For the text-containing cell, return its midpoint in [x, y] coordinate format. 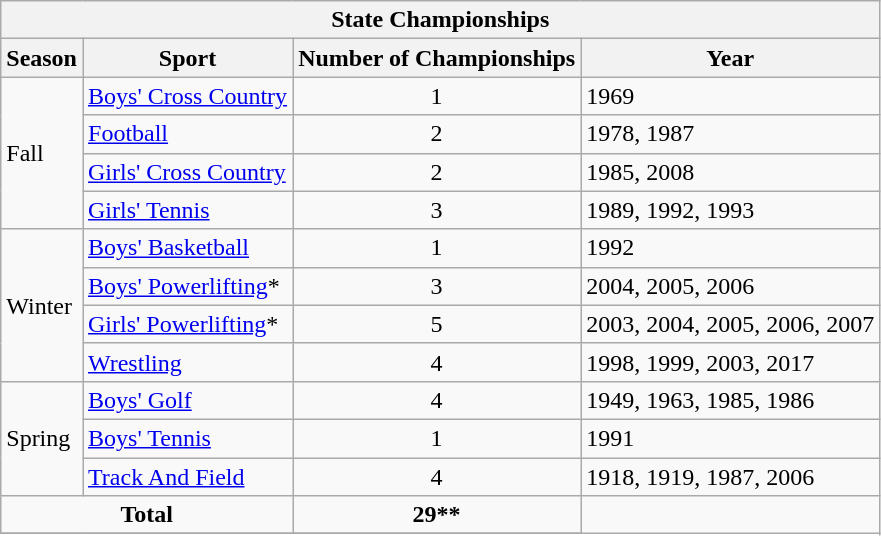
2004, 2005, 2006 [730, 286]
1969 [730, 96]
Football [187, 134]
Girls' Cross Country [187, 172]
Year [730, 58]
Winter [42, 305]
Boys' Tennis [187, 438]
1989, 1992, 1993 [730, 210]
Spring [42, 438]
1978, 1987 [730, 134]
Boys' Cross Country [187, 96]
1985, 2008 [730, 172]
State Championships [440, 20]
Boys' Basketball [187, 248]
Number of Championships [437, 58]
Girls' Tennis [187, 210]
29** [437, 515]
Track And Field [187, 477]
1991 [730, 438]
1998, 1999, 2003, 2017 [730, 362]
1992 [730, 248]
Boys' Golf [187, 400]
5 [437, 324]
Total [147, 515]
1949, 1963, 1985, 1986 [730, 400]
Wrestling [187, 362]
1918, 1919, 1987, 2006 [730, 477]
Fall [42, 153]
2003, 2004, 2005, 2006, 2007 [730, 324]
Sport [187, 58]
Season [42, 58]
Boys' Powerlifting* [187, 286]
Girls' Powerlifting* [187, 324]
